For the text-containing cell, return its midpoint in [X, Y] coordinate format. 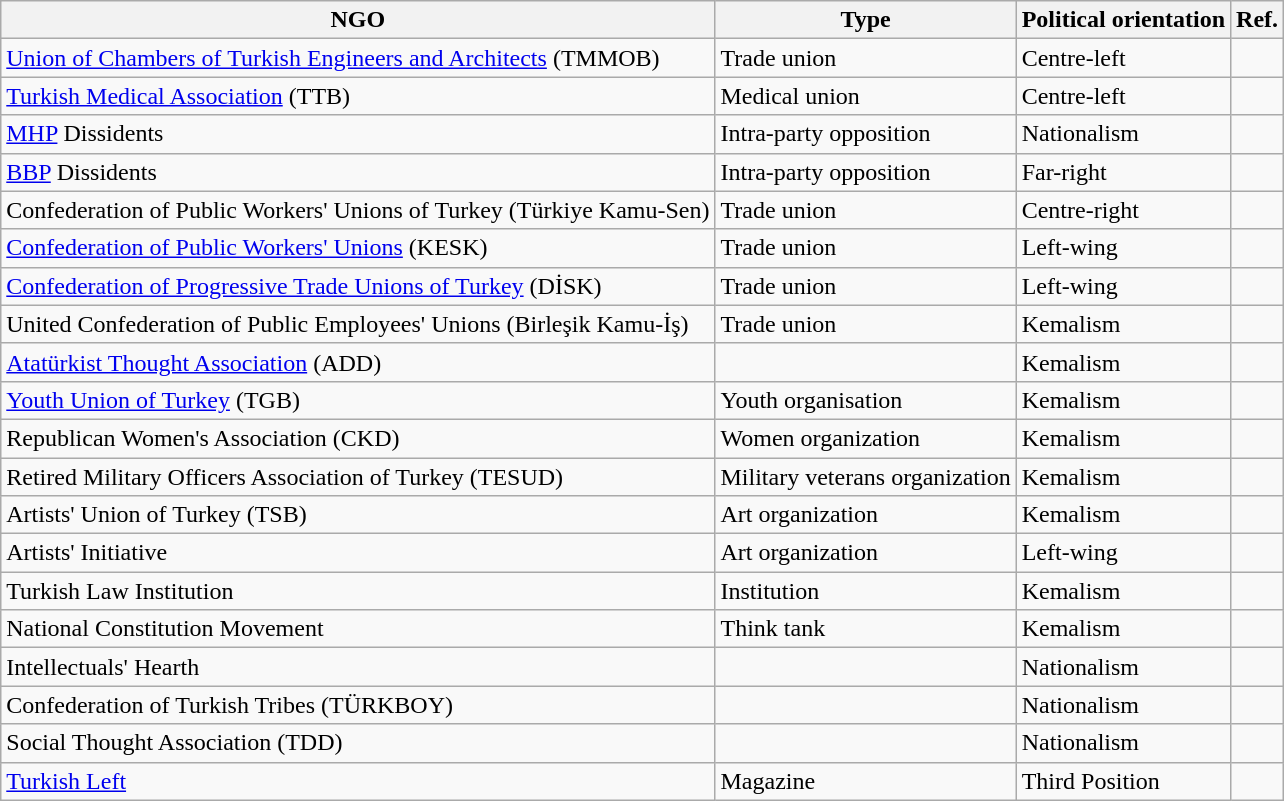
Medical union [866, 96]
Youth Union of Turkey (TGB) [358, 400]
MHP Dissidents [358, 134]
Confederation of Public Workers' Unions (KESK) [358, 248]
Far-right [1123, 172]
Confederation of Turkish Tribes (TÜRKBOY) [358, 705]
Confederation of Progressive Trade Unions of Turkey (DİSK) [358, 286]
NGO [358, 20]
Institution [866, 591]
Confederation of Public Workers' Unions of Turkey (Türkiye Kamu-Sen) [358, 210]
Third Position [1123, 781]
Think tank [866, 629]
Women organization [866, 438]
Union of Chambers of Turkish Engineers and Architects (TMMOB) [358, 58]
Artists' Initiative [358, 553]
Intellectuals' Hearth [358, 667]
Atatürkist Thought Association (ADD) [358, 362]
Turkish Law Institution [358, 591]
Political orientation [1123, 20]
National Constitution Movement [358, 629]
Republican Women's Association (CKD) [358, 438]
BBP Dissidents [358, 172]
Youth organisation [866, 400]
Ref. [1258, 20]
Social Thought Association (TDD) [358, 743]
United Confederation of Public Employees' Unions (Birleşik Kamu-İş) [358, 324]
Artists' Union of Turkey (TSB) [358, 515]
Type [866, 20]
Turkish Medical Association (TTB) [358, 96]
Military veterans organization [866, 477]
Turkish Left [358, 781]
Magazine [866, 781]
Retired Military Officers Association of Turkey (TESUD) [358, 477]
Centre-right [1123, 210]
